Return the (x, y) coordinate for the center point of the cell that contains the specified text.  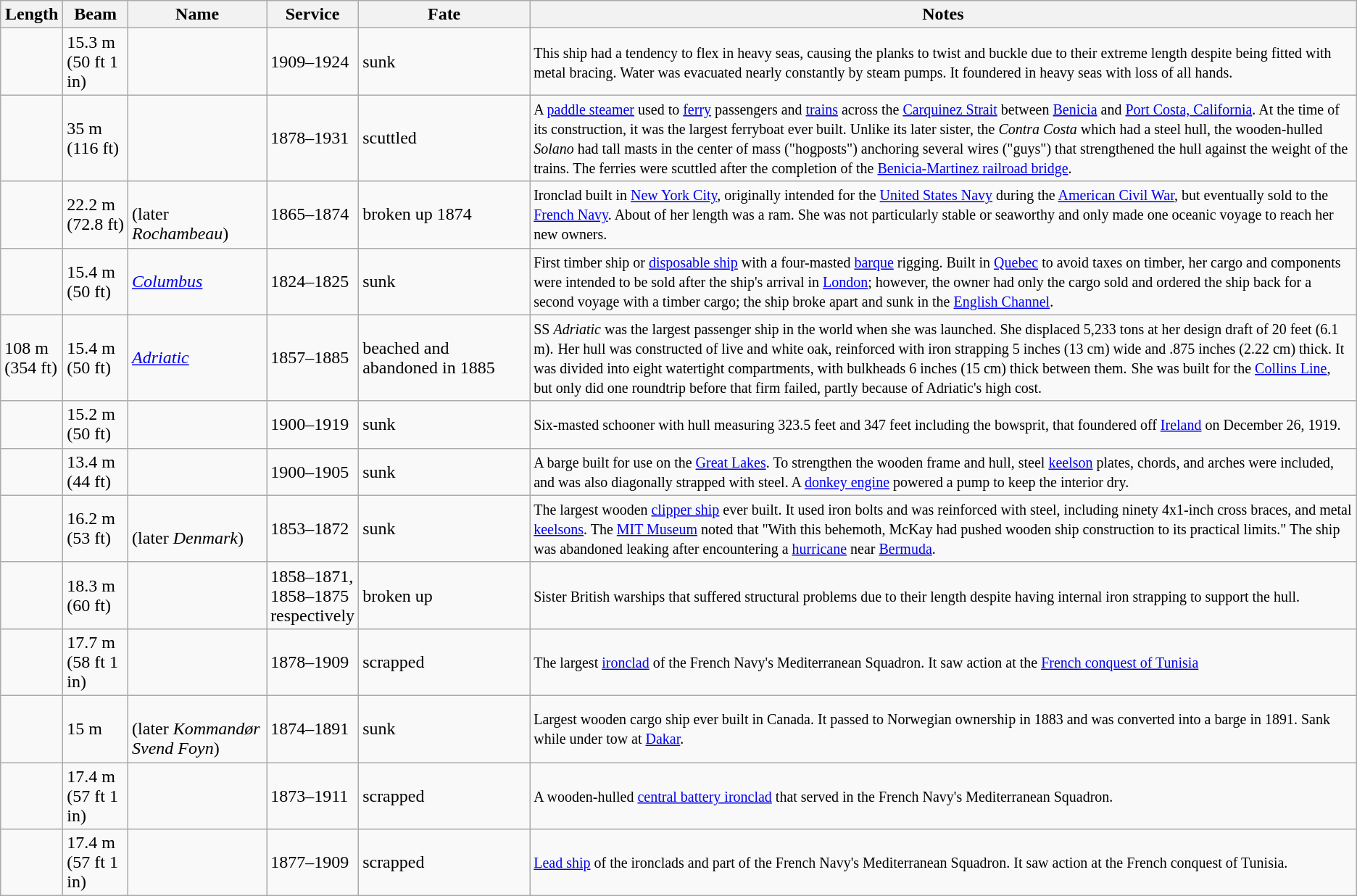
1878–1931 (313, 138)
1874–1891 (313, 729)
1900–1905 (313, 471)
1858–1871, 1858–1875 respectively (313, 595)
Sister British warships that suffered structural problems due to their length despite having internal iron strapping to support the hull. (944, 595)
1878–1909 (313, 662)
13.4 m (44 ft) (96, 471)
scuttled (444, 138)
Six-masted schooner with hull measuring 323.5 feet and 347 feet including the bowsprit, that foundered off Ireland on December 26, 1919. (944, 425)
1877–1909 (313, 863)
1873–1911 (313, 796)
broken up (444, 595)
15 m (96, 729)
beached and abandoned in 1885 (444, 358)
(later Denmark) (197, 528)
(later Rochambeau) (197, 215)
Beam (96, 14)
Adriatic (197, 358)
Name (197, 14)
Length (32, 14)
108 m(354 ft) (32, 358)
17.7 m(58 ft 1 in) (96, 662)
Service (313, 14)
1865–1874 (313, 215)
Fate (444, 14)
Columbus (197, 281)
Lead ship of the ironclads and part of the French Navy's Mediterranean Squadron. It saw action at the French conquest of Tunisia. (944, 863)
broken up 1874 (444, 215)
(later Kommandør Svend Foyn) (197, 729)
1909–1924 (313, 62)
15.3 m(50 ft 1 in) (96, 62)
16.2 m(53 ft) (96, 528)
1824–1825 (313, 281)
15.2 m(50 ft) (96, 425)
Notes (944, 14)
1900–1919 (313, 425)
18.3 m(60 ft) (96, 595)
35 m(116 ft) (96, 138)
1853–1872 (313, 528)
22.2 m(72.8 ft) (96, 215)
1857–1885 (313, 358)
A wooden-hulled central battery ironclad that served in the French Navy's Mediterranean Squadron. (944, 796)
The largest ironclad of the French Navy's Mediterranean Squadron. It saw action at the French conquest of Tunisia (944, 662)
